Return [x, y] of the center of cell containing provided text 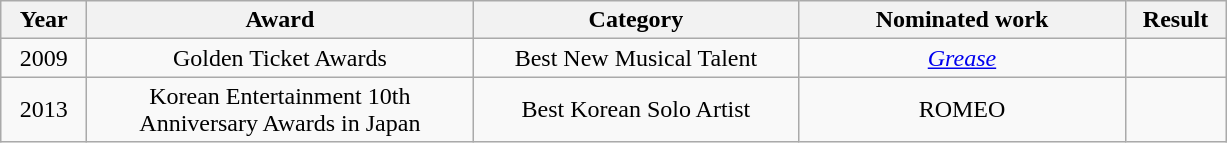
Result [1176, 20]
Year [44, 20]
2009 [44, 58]
Nominated work [962, 20]
Grease [962, 58]
2013 [44, 110]
Category [636, 20]
Best Korean Solo Artist [636, 110]
Award [280, 20]
Best New Musical Talent [636, 58]
Korean Entertainment 10th Anniversary Awards in Japan [280, 110]
Golden Ticket Awards [280, 58]
ROMEO [962, 110]
